Extract the (X, Y) coordinate from the center of the cell holding the provided text.  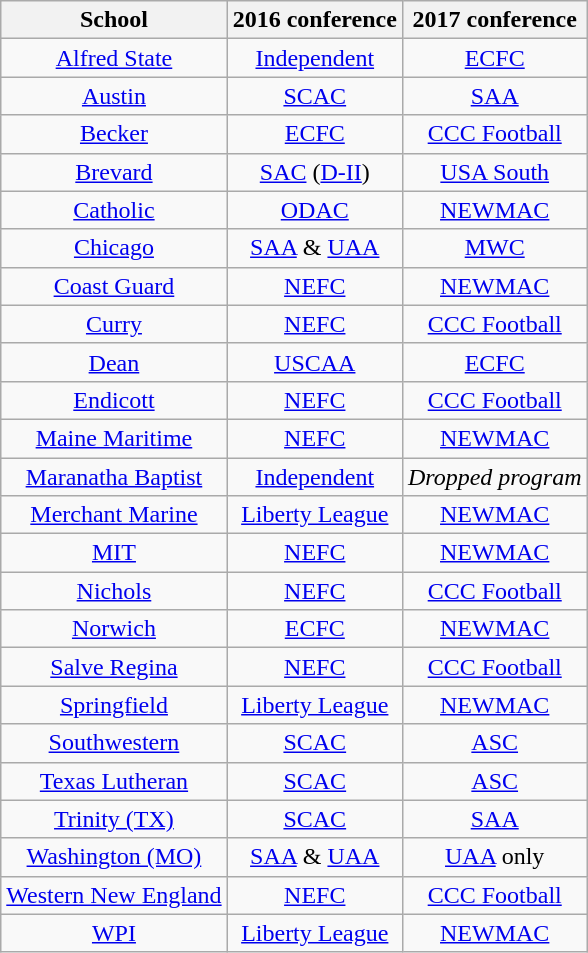
2016 conference (314, 20)
MIT (114, 553)
Maranatha Baptist (114, 477)
Washington (MO) (114, 857)
WPI (114, 933)
Curry (114, 324)
Western New England (114, 895)
Trinity (TX) (114, 819)
USCAA (314, 362)
Brevard (114, 172)
Texas Lutheran (114, 781)
UAA only (494, 857)
Dropped program (494, 477)
Chicago (114, 248)
ODAC (314, 210)
MWC (494, 248)
USA South (494, 172)
Coast Guard (114, 286)
Merchant Marine (114, 515)
Dean (114, 362)
Austin (114, 96)
Alfred State (114, 58)
Southwestern (114, 743)
Springfield (114, 705)
Becker (114, 134)
Maine Maritime (114, 438)
Nichols (114, 591)
Norwich (114, 629)
Endicott (114, 400)
2017 conference (494, 20)
Salve Regina (114, 667)
School (114, 20)
SAC (D-II) (314, 172)
Catholic (114, 210)
